Detect which cell encompasses the target text, then output its [x, y] center coordinate. 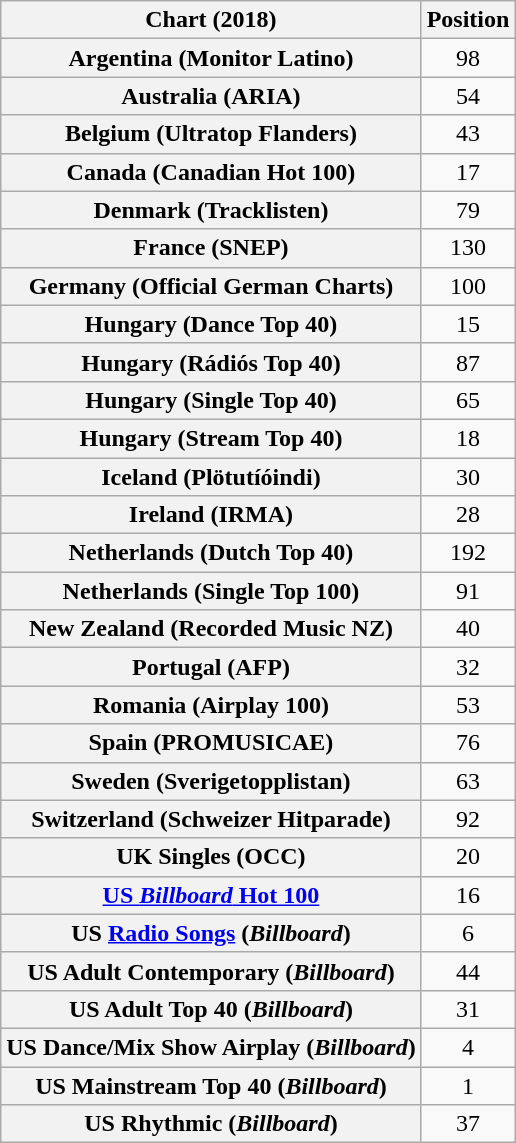
Sweden (Sverigetopplistan) [211, 781]
79 [468, 210]
4 [468, 1047]
17 [468, 172]
28 [468, 515]
87 [468, 362]
76 [468, 743]
18 [468, 438]
16 [468, 895]
Switzerland (Schweizer Hitparade) [211, 819]
192 [468, 553]
Netherlands (Dutch Top 40) [211, 553]
US Mainstream Top 40 (Billboard) [211, 1085]
63 [468, 781]
Position [468, 20]
Australia (ARIA) [211, 96]
30 [468, 477]
20 [468, 857]
Belgium (Ultratop Flanders) [211, 134]
91 [468, 591]
France (SNEP) [211, 248]
54 [468, 96]
US Adult Contemporary (Billboard) [211, 971]
Denmark (Tracklisten) [211, 210]
Romania (Airplay 100) [211, 705]
New Zealand (Recorded Music NZ) [211, 629]
37 [468, 1124]
53 [468, 705]
Ireland (IRMA) [211, 515]
15 [468, 324]
Argentina (Monitor Latino) [211, 58]
Chart (2018) [211, 20]
Canada (Canadian Hot 100) [211, 172]
32 [468, 667]
Spain (PROMUSICAE) [211, 743]
Hungary (Single Top 40) [211, 400]
Portugal (AFP) [211, 667]
6 [468, 933]
Netherlands (Single Top 100) [211, 591]
40 [468, 629]
US Billboard Hot 100 [211, 895]
US Adult Top 40 (Billboard) [211, 1009]
130 [468, 248]
65 [468, 400]
31 [468, 1009]
Germany (Official German Charts) [211, 286]
Iceland (Plötutíóindi) [211, 477]
US Radio Songs (Billboard) [211, 933]
1 [468, 1085]
98 [468, 58]
43 [468, 134]
UK Singles (OCC) [211, 857]
44 [468, 971]
92 [468, 819]
100 [468, 286]
Hungary (Rádiós Top 40) [211, 362]
US Dance/Mix Show Airplay (Billboard) [211, 1047]
Hungary (Dance Top 40) [211, 324]
Hungary (Stream Top 40) [211, 438]
US Rhythmic (Billboard) [211, 1124]
